Pinpoint the cell where the given text exists, returning its (x, y) midpoint coordinate. 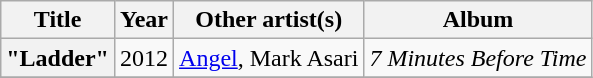
Album (478, 20)
7 Minutes Before Time (478, 58)
Year (144, 20)
Title (58, 20)
"Ladder" (58, 58)
Other artist(s) (269, 20)
Angel, Mark Asari (269, 58)
2012 (144, 58)
